Output the (x, y) coordinate of the center of the cell containing the given text.  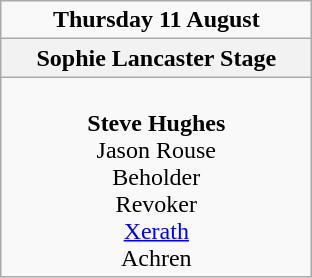
Thursday 11 August (156, 20)
Sophie Lancaster Stage (156, 58)
Steve Hughes Jason Rouse Beholder Revoker Xerath Achren (156, 177)
